Search for the cell housing the specified text and yield its (x, y) center coordinate. 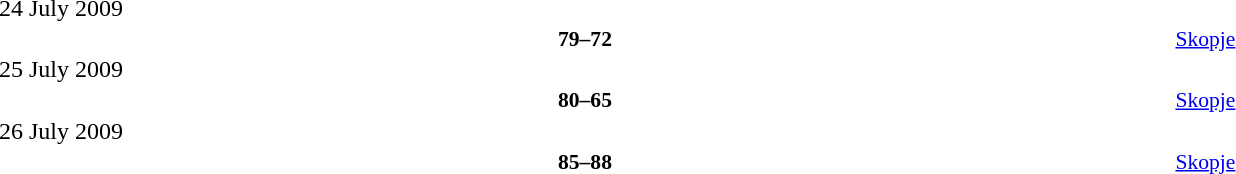
80–65 (584, 100)
79–72 (584, 38)
